Output the [x, y] coordinate of the center of the cell containing the given text.  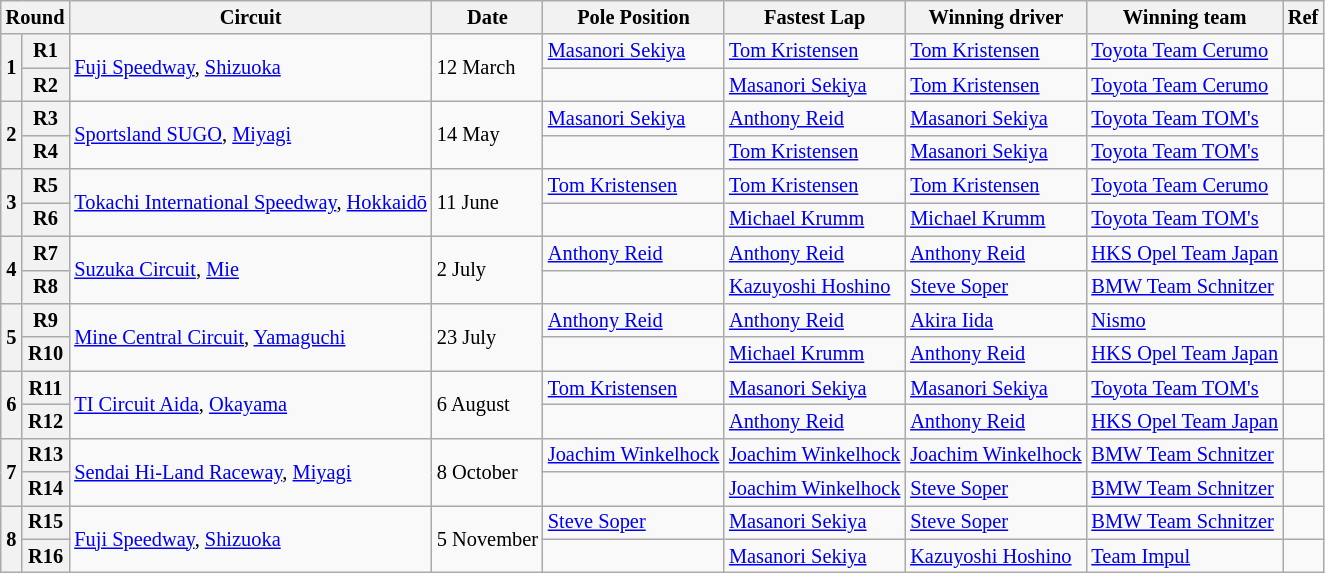
Sportsland SUGO, Miyagi [250, 134]
5 November [488, 538]
TI Circuit Aida, Okayama [250, 404]
Winning driver [996, 17]
R8 [46, 287]
4 [12, 270]
14 May [488, 134]
3 [12, 202]
R13 [46, 455]
R5 [46, 186]
Ref [1303, 17]
R12 [46, 421]
Winning team [1184, 17]
1 [12, 68]
R14 [46, 489]
R4 [46, 152]
R16 [46, 556]
R6 [46, 219]
R10 [46, 354]
2 July [488, 270]
R3 [46, 118]
R2 [46, 85]
6 [12, 404]
R11 [46, 388]
Nismo [1184, 320]
11 June [488, 202]
23 July [488, 336]
Team Impul [1184, 556]
Tokachi International Speedway, Hokkaidō [250, 202]
8 [12, 538]
Suzuka Circuit, Mie [250, 270]
6 August [488, 404]
5 [12, 336]
Sendai Hi-Land Raceway, Miyagi [250, 472]
2 [12, 134]
Circuit [250, 17]
Round [36, 17]
R15 [46, 522]
8 October [488, 472]
Mine Central Circuit, Yamaguchi [250, 336]
Fastest Lap [814, 17]
Date [488, 17]
R7 [46, 253]
R9 [46, 320]
Pole Position [634, 17]
Akira Iida [996, 320]
7 [12, 472]
R1 [46, 51]
12 March [488, 68]
